Find where the given text appears and provide that cell's center as [x, y] coordinate. 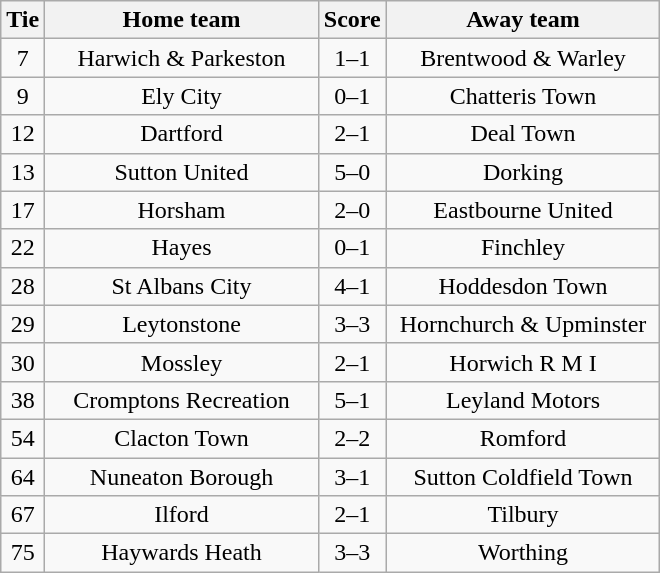
4–1 [352, 286]
64 [23, 477]
Away team [523, 20]
St Albans City [182, 286]
Score [352, 20]
22 [23, 248]
17 [23, 210]
28 [23, 286]
Hoddesdon Town [523, 286]
Romford [523, 438]
5–0 [352, 172]
13 [23, 172]
Horsham [182, 210]
3–1 [352, 477]
Ilford [182, 515]
Cromptons Recreation [182, 400]
Sutton United [182, 172]
Brentwood & Warley [523, 58]
Horwich R M I [523, 362]
Tilbury [523, 515]
Deal Town [523, 134]
Chatteris Town [523, 96]
Finchley [523, 248]
7 [23, 58]
29 [23, 324]
38 [23, 400]
75 [23, 553]
Clacton Town [182, 438]
Mossley [182, 362]
Eastbourne United [523, 210]
Ely City [182, 96]
30 [23, 362]
9 [23, 96]
Leyland Motors [523, 400]
Hornchurch & Upminster [523, 324]
Tie [23, 20]
1–1 [352, 58]
Harwich & Parkeston [182, 58]
Haywards Heath [182, 553]
5–1 [352, 400]
Sutton Coldfield Town [523, 477]
Dartford [182, 134]
2–2 [352, 438]
54 [23, 438]
67 [23, 515]
2–0 [352, 210]
Worthing [523, 553]
Leytonstone [182, 324]
Dorking [523, 172]
Hayes [182, 248]
Nuneaton Borough [182, 477]
Home team [182, 20]
12 [23, 134]
